Detect which cell encompasses the target text, then output its (X, Y) center coordinate. 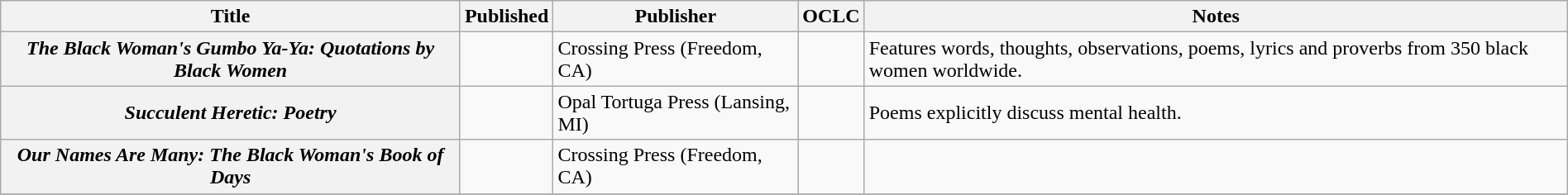
Features words, thoughts, observations, poems, lyrics and proverbs from 350 black women worldwide. (1216, 59)
Published (506, 17)
Opal Tortuga Press (Lansing, MI) (676, 112)
OCLC (831, 17)
Publisher (676, 17)
Title (231, 17)
Our Names Are Many: The Black Woman's Book of Days (231, 167)
The Black Woman's Gumbo Ya-Ya: Quotations by Black Women (231, 59)
Poems explicitly discuss mental health. (1216, 112)
Notes (1216, 17)
Succulent Heretic: Poetry (231, 112)
